For the text-containing cell, return its midpoint in [X, Y] coordinate format. 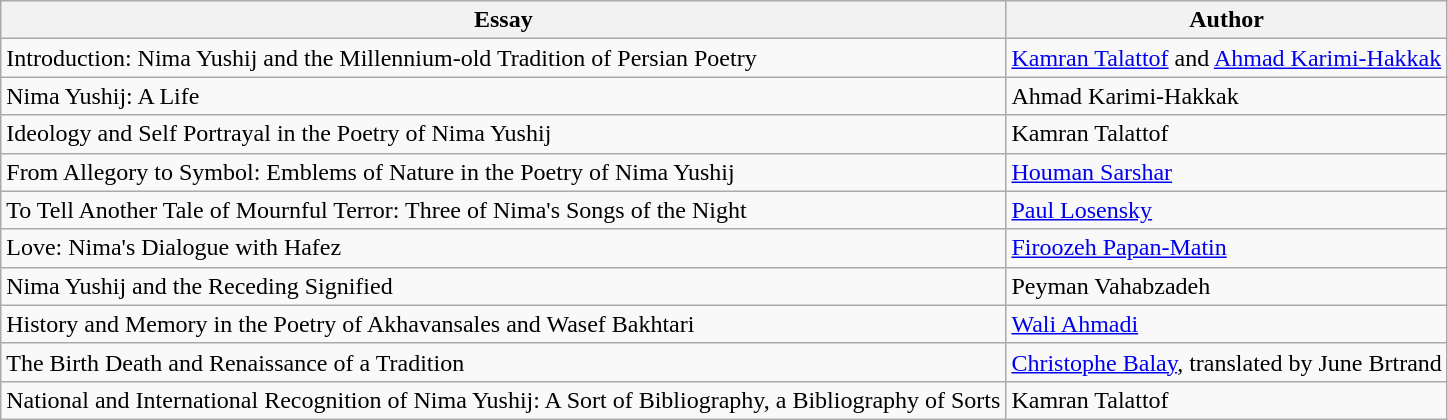
Peyman Vahabzadeh [1226, 286]
Ahmad Karimi-Hakkak [1226, 96]
Wali Ahmadi [1226, 324]
Kamran Talattof and Ahmad Karimi-Hakkak [1226, 58]
From Allegory to Symbol: Emblems of Nature in the Poetry of Nima Yushij [504, 172]
Ideology and Self Portrayal in the Poetry of Nima Yushij [504, 134]
Nima Yushij and the Receding Signified [504, 286]
Introduction: Nima Yushij and the Millennium-old Tradition of Persian Poetry [504, 58]
The Birth Death and Renaissance of a Tradition [504, 362]
National and International Recognition of Nima Yushij: A Sort of Bibliography, a Bibliography of Sorts [504, 400]
Nima Yushij: A Life [504, 96]
Paul Losensky [1226, 210]
Firoozeh Papan-Matin [1226, 248]
Author [1226, 20]
Love: Nima's Dialogue with Hafez [504, 248]
History and Memory in the Poetry of Akhavansales and Wasef Bakhtari [504, 324]
Houman Sarshar [1226, 172]
To Tell Another Tale of Mournful Terror: Three of Nima's Songs of the Night [504, 210]
Essay [504, 20]
Christophe Balay, translated by June Brtrand [1226, 362]
